Return [x, y] of the center of cell containing provided text 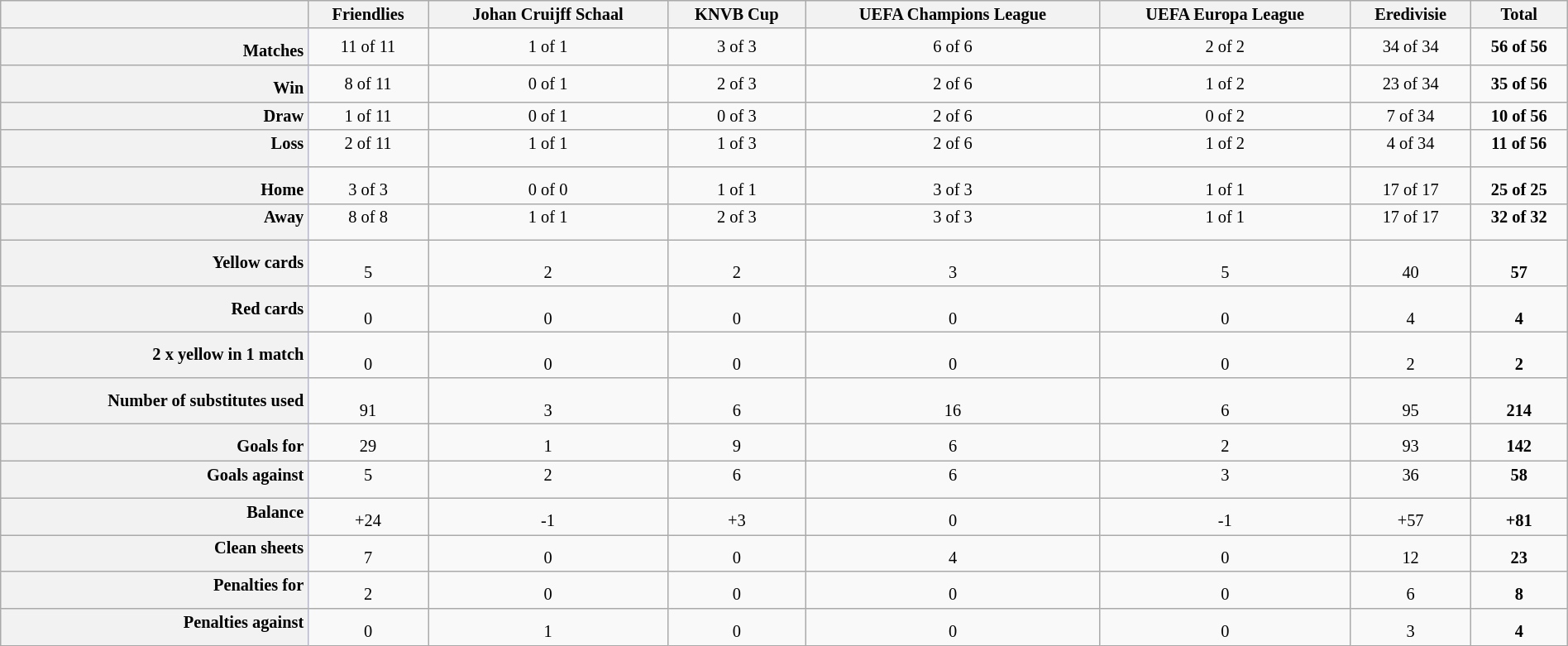
Away [154, 222]
40 [1411, 264]
0 of 3 [736, 116]
4 of 34 [1411, 149]
9 [736, 443]
Loss [154, 149]
8 of 11 [368, 84]
Johan Cruijff Schaal [547, 14]
56 of 56 [1518, 46]
Goals for [154, 443]
+24 [368, 516]
Eredivisie [1411, 14]
+3 [736, 516]
23 of 34 [1411, 84]
7 of 34 [1411, 116]
Draw [154, 116]
UEFA Europa League [1226, 14]
93 [1411, 443]
0 of 0 [547, 185]
8 of 8 [368, 222]
1 of 11 [368, 116]
Red cards [154, 309]
Penalties for [154, 591]
2 of 11 [368, 149]
2 x yellow in 1 match [154, 356]
57 [1518, 264]
7 [368, 553]
142 [1518, 443]
29 [368, 443]
1 of 3 [736, 149]
0 of 2 [1226, 116]
Matches [154, 46]
Total [1518, 14]
10 of 56 [1518, 116]
36 [1411, 480]
Home [154, 185]
+81 [1518, 516]
35 of 56 [1518, 84]
11 of 56 [1518, 149]
8 [1518, 591]
+57 [1411, 516]
58 [1518, 480]
11 of 11 [368, 46]
34 of 34 [1411, 46]
UEFA Champions League [953, 14]
6 of 6 [953, 46]
25 of 25 [1518, 185]
Balance [154, 516]
Penalties against [154, 627]
16 [953, 401]
Number of substitutes used [154, 401]
214 [1518, 401]
KNVB Cup [736, 14]
Clean sheets [154, 553]
23 [1518, 553]
Goals against [154, 480]
91 [368, 401]
95 [1411, 401]
32 of 32 [1518, 222]
Friendlies [368, 14]
12 [1411, 553]
Yellow cards [154, 264]
Win [154, 84]
2 of 2 [1226, 46]
